For the text-containing cell, return its midpoint in (x, y) coordinate format. 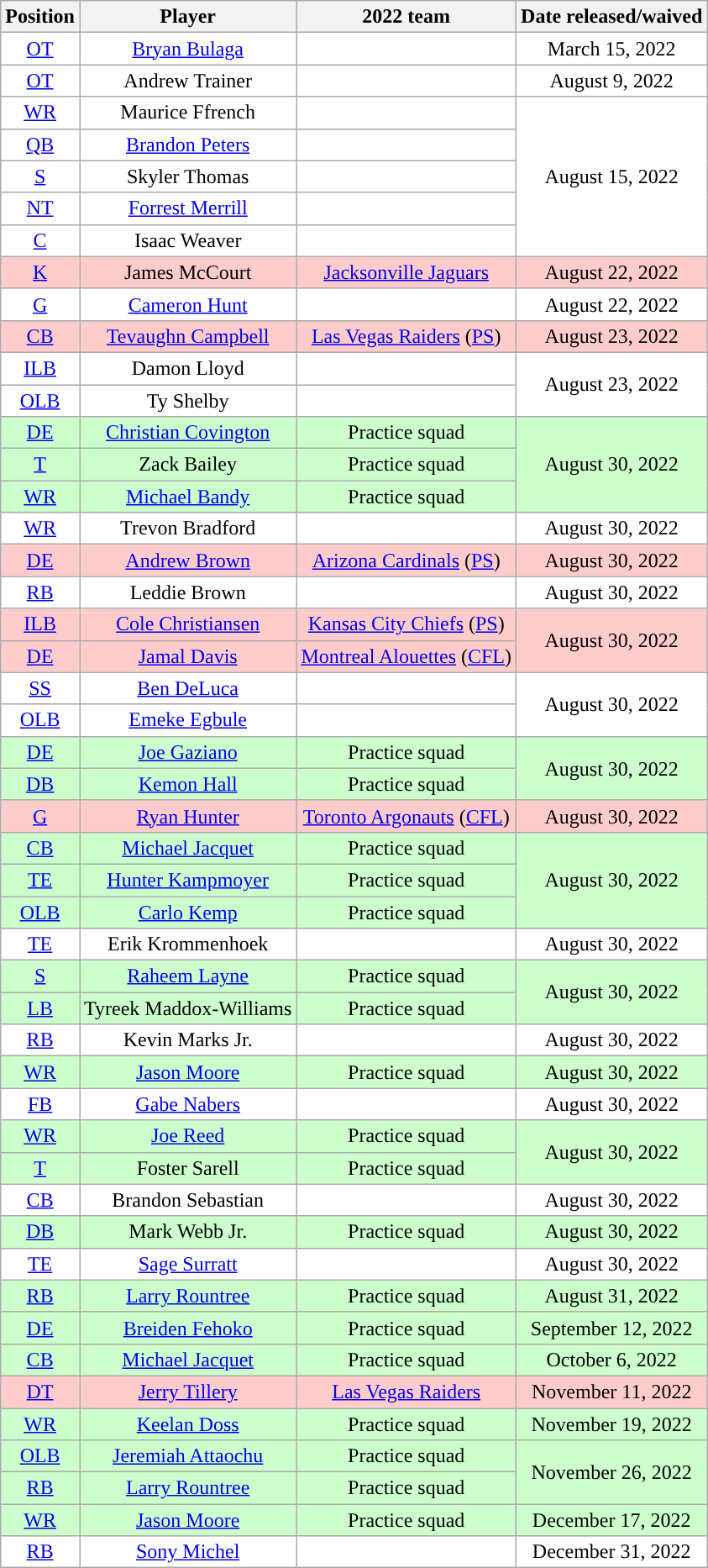
August 9, 2022 (611, 81)
Raheem Layne (187, 976)
Tyreek Maddox-Williams (187, 1008)
Mark Webb Jr. (187, 1232)
SS (40, 688)
Tevaughn Campbell (187, 336)
Kansas City Chiefs (PS) (406, 624)
Sage Surratt (187, 1264)
Date released/waived (611, 17)
Brandon Peters (187, 145)
DT (40, 1392)
Maurice Ffrench (187, 113)
Jerry Tillery (187, 1392)
James McCourt (187, 272)
FB (40, 1104)
Forrest Merrill (187, 208)
Christian Covington (187, 433)
Player (187, 17)
Ben DeLuca (187, 688)
C (40, 240)
October 6, 2022 (611, 1360)
March 15, 2022 (611, 49)
Kemon Hall (187, 784)
November 11, 2022 (611, 1392)
LB (40, 1008)
August 31, 2022 (611, 1296)
Damon Lloyd (187, 368)
Keelan Doss (187, 1424)
Andrew Trainer (187, 81)
Ryan Hunter (187, 816)
2022 team (406, 17)
November 26, 2022 (611, 1472)
Michael Bandy (187, 497)
K (40, 272)
Brandon Sebastian (187, 1200)
Leddie Brown (187, 592)
Arizona Cardinals (PS) (406, 560)
Isaac Weaver (187, 240)
Jeremiah Attaochu (187, 1456)
Sony Michel (187, 1552)
Las Vegas Raiders (406, 1392)
Gabe Nabers (187, 1104)
Position (40, 17)
Foster Sarell (187, 1168)
Hunter Kampmoyer (187, 880)
Bryan Bulaga (187, 49)
Toronto Argonauts (CFL) (406, 816)
Jacksonville Jaguars (406, 272)
Carlo Kemp (187, 912)
QB (40, 145)
Breiden Fehoko (187, 1328)
Kevin Marks Jr. (187, 1040)
December 17, 2022 (611, 1520)
Cameron Hunt (187, 304)
Cole Christiansen (187, 624)
Trevon Bradford (187, 529)
Andrew Brown (187, 560)
Erik Krommenhoek (187, 944)
Las Vegas Raiders (PS) (406, 336)
Emeke Egbule (187, 720)
November 19, 2022 (611, 1424)
Joe Reed (187, 1136)
NT (40, 208)
Skyler Thomas (187, 176)
Ty Shelby (187, 401)
September 12, 2022 (611, 1328)
December 31, 2022 (611, 1552)
Montreal Alouettes (CFL) (406, 656)
August 15, 2022 (611, 176)
Zack Bailey (187, 465)
Joe Gaziano (187, 752)
Jamal Davis (187, 656)
